For the text-containing cell, return its midpoint in (x, y) coordinate format. 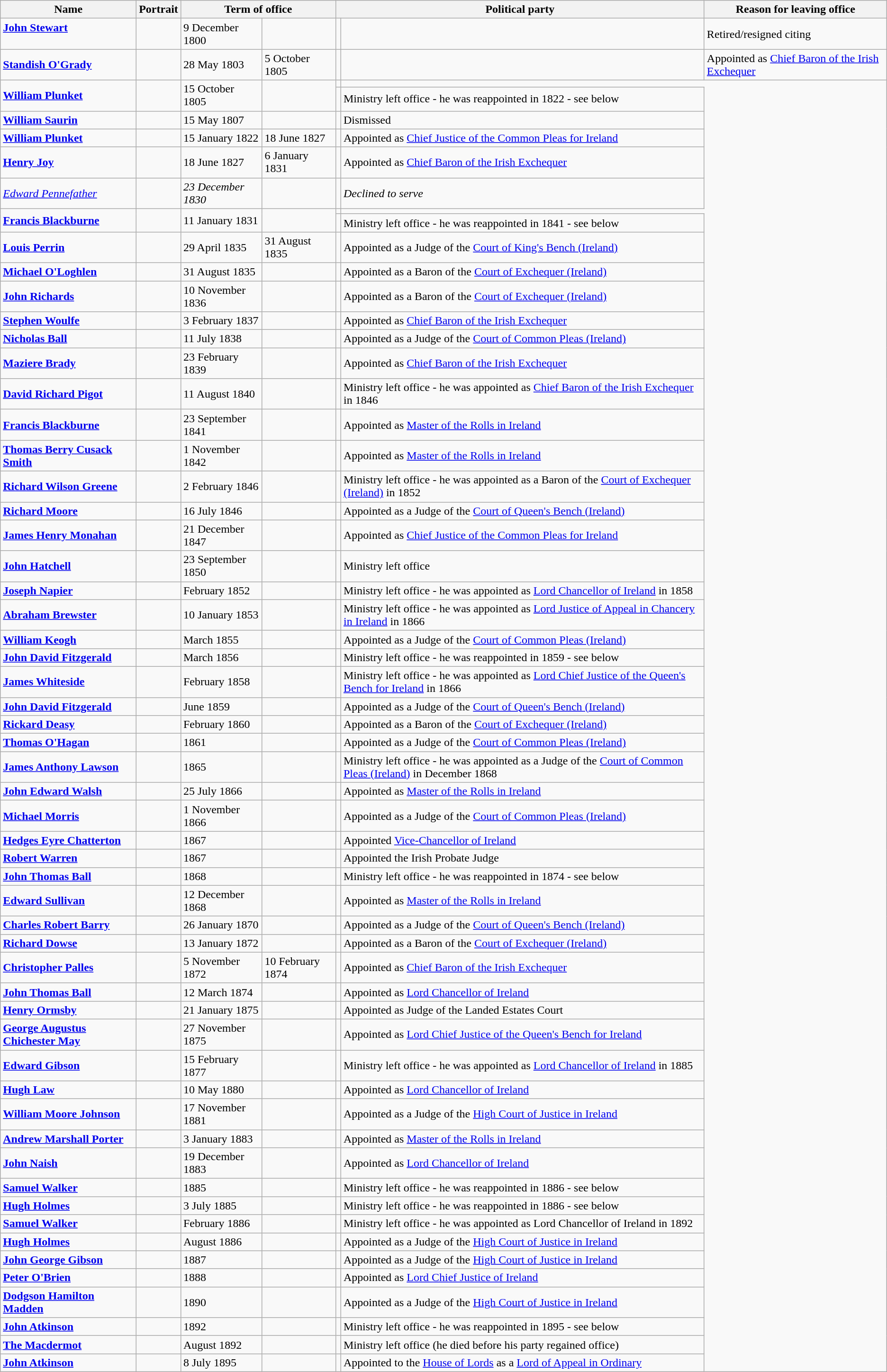
Political party (520, 9)
11 August 1840 (221, 394)
Nicholas Ball (68, 339)
Ministry left office - he was appointed as a Baron of the Court of Exchequer (Ireland) in 1852 (522, 486)
3 July 1885 (221, 1206)
3 February 1837 (221, 321)
February 1860 (221, 725)
9 December 1800 (221, 34)
Ministry left office - he was appointed as Lord Chancellor of Ireland in 1858 (522, 591)
1892 (221, 1327)
28 May 1803 (221, 64)
Ministry left office - he was appointed as Chief Baron of the Irish Exchequer in 1846 (522, 394)
23 September 1850 (221, 566)
12 December 1868 (221, 900)
3 January 1883 (221, 1139)
Portrait (159, 9)
19 December 1883 (221, 1163)
Louis Perrin (68, 247)
11 January 1831 (221, 220)
Charles Robert Barry (68, 925)
Appointed to the House of Lords as a Lord of Appeal in Ordinary (522, 1363)
Appointed as a Judge of the Court of King's Bench (Ireland) (522, 247)
Hugh Law (68, 1090)
August 1886 (221, 1242)
Term of office (258, 9)
Ministry left office - he was reappointed in 1874 - see below (522, 876)
23 September 1841 (221, 425)
29 April 1835 (221, 247)
March 1855 (221, 639)
Ministry left office - he was appointed as a Judge of the Court of Common Pleas (Ireland) in December 1868 (522, 767)
Hedges Eyre Chatterton (68, 840)
Ministry left office - he was appointed as Lord Justice of Appeal in Chancery in Ireland in 1866 (522, 615)
21 January 1875 (221, 1010)
Declined to serve (522, 193)
10 February 1874 (299, 968)
James Henry Monahan (68, 536)
Reason for leaving office (795, 9)
15 October 1805 (221, 96)
Joseph Napier (68, 591)
10 May 1880 (221, 1090)
12 March 1874 (221, 992)
16 July 1846 (221, 511)
Richard Wilson Greene (68, 486)
Michael Morris (68, 816)
The Macdermot (68, 1345)
William Keogh (68, 639)
Ministry left office - he was reappointed in 1895 - see below (522, 1327)
February 1858 (221, 681)
William Moore Johnson (68, 1115)
Thomas O'Hagan (68, 743)
1861 (221, 743)
1888 (221, 1278)
1865 (221, 767)
10 November 1836 (221, 296)
Abraham Brewster (68, 615)
15 May 1807 (221, 120)
Maziere Brady (68, 363)
Rickard Deasy (68, 725)
Appointed the Irish Probate Judge (522, 858)
Dodgson Hamilton Madden (68, 1302)
Andrew Marshall Porter (68, 1139)
David Richard Pigot (68, 394)
Retired/resigned citing (795, 34)
Ministry left office - he was reappointed in 1822 - see below (522, 99)
1885 (221, 1188)
John Hatchell (68, 566)
Ministry left office (522, 566)
John Richards (68, 296)
Richard Dowse (68, 943)
Henry Ormsby (68, 1010)
Edward Gibson (68, 1065)
James Whiteside (68, 681)
March 1856 (221, 657)
Ministry left office - he was reappointed in 1841 - see below (522, 223)
Christopher Palles (68, 968)
February 1852 (221, 591)
Henry Joy (68, 162)
Ministry left office (he died before his party regained office) (522, 1345)
June 1859 (221, 707)
Ministry left office - he was appointed as Lord Chancellor of Ireland in 1892 (522, 1224)
Thomas Berry Cusack Smith (68, 456)
5 November 1872 (221, 968)
Standish O'Grady (68, 64)
George Augustus Chichester May (68, 1034)
5 October 1805 (299, 64)
Appointed as Lord Chief Justice of the Queen's Bench for Ireland (522, 1034)
21 December 1847 (221, 536)
James Anthony Lawson (68, 767)
Peter O'Brien (68, 1278)
1 November 1866 (221, 816)
Edward Sullivan (68, 900)
John Naish (68, 1163)
1868 (221, 876)
Richard Moore (68, 511)
1887 (221, 1260)
6 January 1831 (299, 162)
William Saurin (68, 120)
Name (68, 9)
August 1892 (221, 1345)
Stephen Woulfe (68, 321)
Edward Pennefather (68, 193)
13 January 1872 (221, 943)
Ministry left office - he was appointed as Lord Chief Justice of the Queen's Bench for Ireland in 1866 (522, 681)
Ministry left office - he was appointed as Lord Chancellor of Ireland in 1885 (522, 1065)
11 July 1838 (221, 339)
1890 (221, 1302)
15 February 1877 (221, 1065)
John George Gibson (68, 1260)
23 February 1839 (221, 363)
Appointed as Judge of the Landed Estates Court (522, 1010)
2 February 1846 (221, 486)
John Stewart (68, 34)
Robert Warren (68, 858)
10 January 1853 (221, 615)
Ministry left office - he was reappointed in 1859 - see below (522, 657)
8 July 1895 (221, 1363)
Appointed Vice-Chancellor of Ireland (522, 840)
26 January 1870 (221, 925)
Appointed as Lord Chief Justice of Ireland (522, 1278)
Michael O'Loghlen (68, 272)
15 January 1822 (221, 138)
25 July 1866 (221, 791)
Dismissed (522, 120)
1 November 1842 (221, 456)
John Edward Walsh (68, 791)
February 1886 (221, 1224)
17 November 1881 (221, 1115)
23 December 1830 (221, 193)
27 November 1875 (221, 1034)
